Return the (X, Y) coordinate for the center point of the cell that contains the specified text.  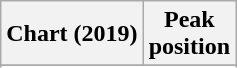
Chart (2019) (72, 34)
Peakposition (189, 34)
